From the cell containing the given text, extract its center point as [X, Y] coordinate. 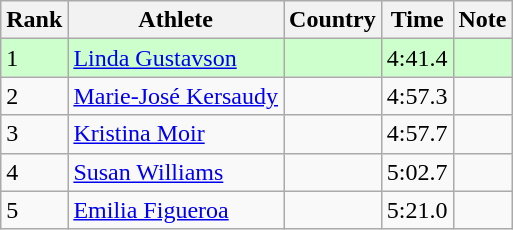
Susan Williams [176, 172]
4 [34, 172]
Linda Gustavson [176, 58]
Country [333, 20]
Kristina Moir [176, 134]
Emilia Figueroa [176, 210]
2 [34, 96]
4:41.4 [417, 58]
Time [417, 20]
3 [34, 134]
1 [34, 58]
4:57.3 [417, 96]
Note [482, 20]
Marie-José Kersaudy [176, 96]
Rank [34, 20]
5 [34, 210]
Athlete [176, 20]
5:02.7 [417, 172]
4:57.7 [417, 134]
5:21.0 [417, 210]
